Pinpoint the cell where the given text exists, returning its [x, y] midpoint coordinate. 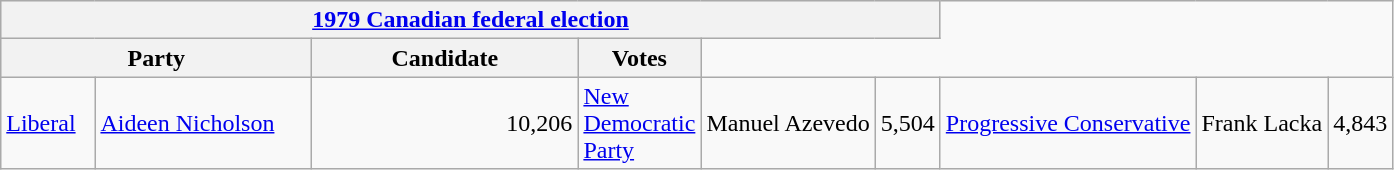
New Democratic Party [640, 123]
Votes [640, 58]
Candidate [445, 58]
10,206 [445, 123]
Progressive Conservative [1068, 123]
5,504 [908, 123]
4,843 [1360, 123]
1979 Canadian federal election [471, 20]
Manuel Azevedo [788, 123]
Aideen Nicholson [204, 123]
Liberal [48, 123]
Frank Lacka [1262, 123]
Party [156, 58]
